Search for the cell housing the specified text and yield its (X, Y) center coordinate. 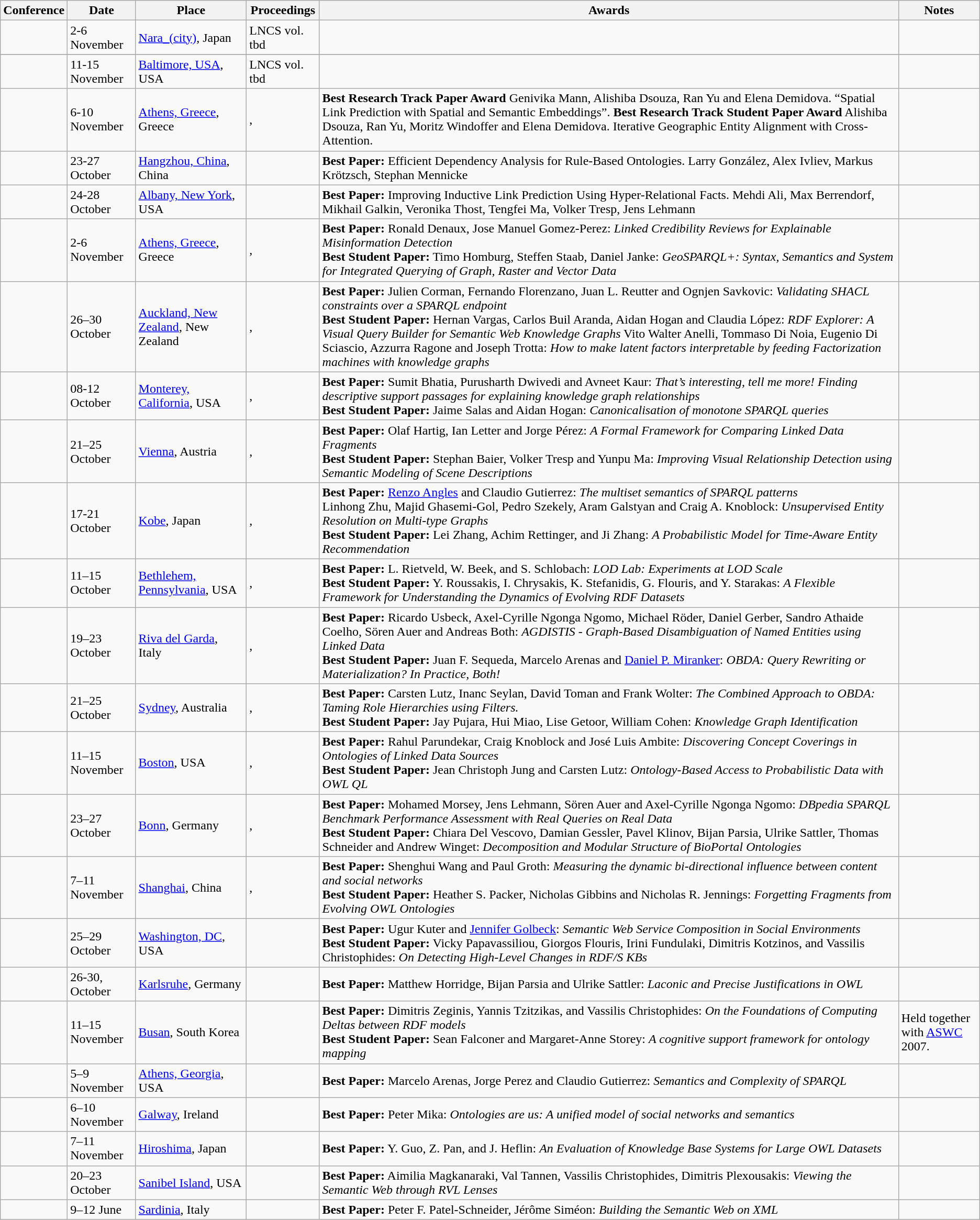
Monterey, California, USA (191, 396)
11–15 October (102, 583)
Kobe, Japan (191, 520)
26-30, October (102, 984)
6-10 November (102, 119)
Hiroshima, Japan (191, 1149)
Vienna, Austria (191, 451)
Best Paper: Aimilia Magkanaraki, Val Tannen, Vassilis Christophides, Dimitris Plexousakis: Viewing the Semantic Web through RVL Lenses (609, 1182)
Date (102, 10)
Galway, Ireland (191, 1114)
24-28 October (102, 202)
Karlsruhe, Germany (191, 984)
6–10 November (102, 1114)
Sanibel Island, USA (191, 1182)
Albany, New York, USA (191, 202)
Hangzhou, China, China (191, 168)
Awards (609, 10)
Nara_(city), Japan (191, 38)
Busan, South Korea (191, 1033)
Washington, DC, USA (191, 943)
20–23 October (102, 1182)
Best Paper: Y. Guo, Z. Pan, and J. Heflin: An Evaluation of Knowledge Base Systems for Large OWL Datasets (609, 1149)
Held together with ASWC 2007. (939, 1033)
Auckland, New Zealand, New Zealand (191, 327)
08-12 October (102, 396)
Best Paper: Matthew Horridge, Bijan Parsia and Ulrike Sattler: Laconic and Precise Justifications in OWL (609, 984)
25–29 October (102, 943)
Shanghai, China (191, 888)
Best Paper: Peter F. Patel-Schneider, Jérôme Siméon: Building the Semantic Web on XML (609, 1210)
Notes (939, 10)
Sydney, Australia (191, 708)
19–23 October (102, 646)
Bethlehem, Pennsylvania, USA (191, 583)
11-15 November (102, 71)
5–9 November (102, 1081)
Sardinia, Italy (191, 1210)
Best Paper: Efficient Dependency Analysis for Rule-Based Ontologies. Larry González, Alex Ivliev, Markus Krötzsch, Stephan Mennicke (609, 168)
Proceedings (283, 10)
Best Paper: Marcelo Arenas, Jorge Perez and Claudio Gutierrez: Semantics and Complexity of SPARQL (609, 1081)
Conference (34, 10)
Best Paper: Peter Mika: Ontologies are us: A unified model of social networks and semantics (609, 1114)
Baltimore, USA, USA (191, 71)
23–27 October (102, 825)
Riva del Garda, Italy (191, 646)
Place (191, 10)
23-27 October (102, 168)
17-21 October (102, 520)
Athens, Georgia, USA (191, 1081)
9–12 June (102, 1210)
26–30 October (102, 327)
Bonn, Germany (191, 825)
Boston, USA (191, 763)
